For the text-containing cell, return its midpoint in [X, Y] coordinate format. 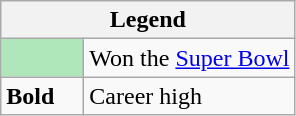
Won the Super Bowl [190, 58]
Bold [42, 96]
Career high [190, 96]
Legend [148, 20]
